Find where the given text appears and provide that cell's center as (X, Y) coordinate. 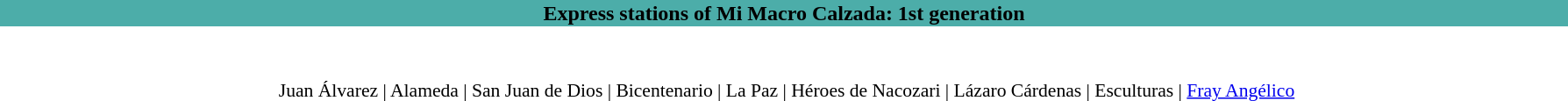
Express stations of Mi Macro Calzada: 1st generation (784, 13)
